Detect which cell encompasses the target text, then output its [x, y] center coordinate. 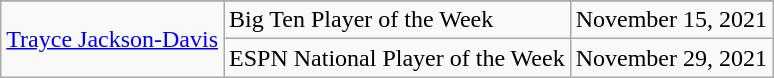
Big Ten Player of the Week [398, 20]
November 15, 2021 [671, 20]
November 29, 2021 [671, 58]
ESPN National Player of the Week [398, 58]
Trayce Jackson-Davis [112, 39]
